Determine the [X, Y] coordinate at the center of the cell enclosing the given text.  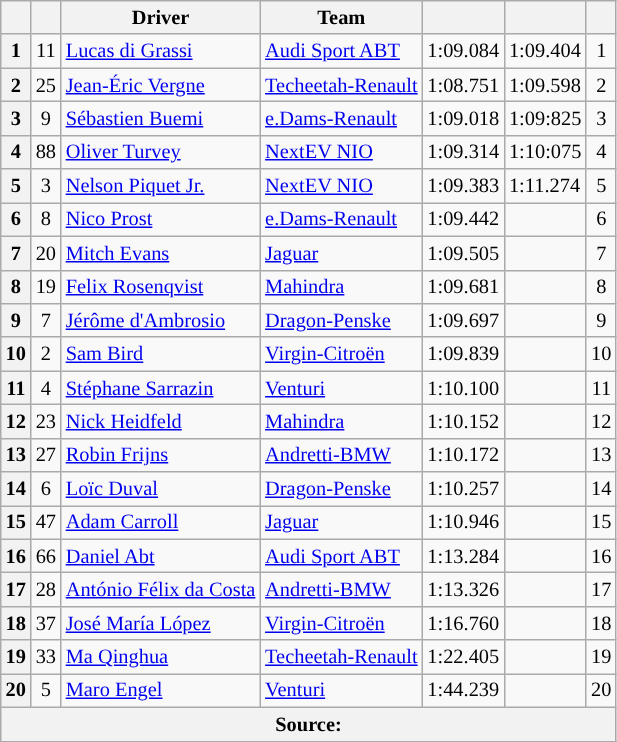
1:08.751 [463, 85]
1:09.084 [463, 51]
Stéphane Sarrazin [160, 388]
1:09:825 [545, 118]
47 [46, 522]
1:09.404 [545, 51]
Loïc Duval [160, 489]
1:10.100 [463, 388]
Lucas di Grassi [160, 51]
1:09.697 [463, 320]
1:09.598 [545, 85]
37 [46, 623]
1:13.326 [463, 589]
1:09.505 [463, 253]
Nick Heidfeld [160, 421]
1:22.405 [463, 657]
27 [46, 455]
1:09.018 [463, 118]
Felix Rosenqvist [160, 287]
25 [46, 85]
Maro Engel [160, 690]
28 [46, 589]
Source: [309, 724]
Team [341, 17]
Driver [160, 17]
Daniel Abt [160, 556]
Nelson Piquet Jr. [160, 186]
Nico Prost [160, 219]
1:11.274 [545, 186]
1:09.383 [463, 186]
1:09.442 [463, 219]
António Félix da Costa [160, 589]
1:10.152 [463, 421]
Jérôme d'Ambrosio [160, 320]
23 [46, 421]
1:10:075 [545, 152]
Adam Carroll [160, 522]
1:10.946 [463, 522]
Sam Bird [160, 354]
88 [46, 152]
1:44.239 [463, 690]
Jean-Éric Vergne [160, 85]
1:16.760 [463, 623]
66 [46, 556]
33 [46, 657]
1:09.839 [463, 354]
1:13.284 [463, 556]
Robin Frijns [160, 455]
1:09.681 [463, 287]
Mitch Evans [160, 253]
Ma Qinghua [160, 657]
1:10.257 [463, 489]
1:09.314 [463, 152]
José María López [160, 623]
Sébastien Buemi [160, 118]
Oliver Turvey [160, 152]
1:10.172 [463, 455]
